Locate the cell with the specified text and output its [X, Y] center coordinate. 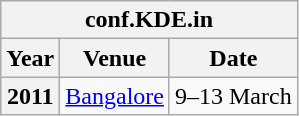
Venue [115, 58]
2011 [30, 96]
Year [30, 58]
Date [233, 58]
Bangalore [115, 96]
9–13 March [233, 96]
conf.KDE.in [149, 20]
